Find where the given text appears and provide that cell's center as (x, y) coordinate. 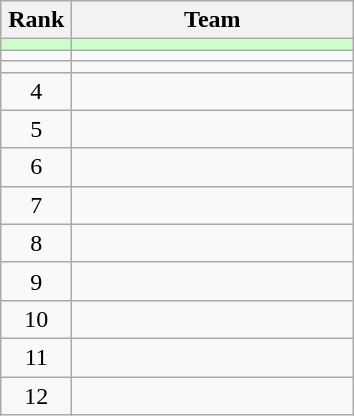
8 (36, 243)
5 (36, 129)
Rank (36, 20)
10 (36, 319)
Team (212, 20)
11 (36, 357)
4 (36, 91)
6 (36, 167)
7 (36, 205)
9 (36, 281)
12 (36, 395)
